From the cell containing the given text, extract its center point as [x, y] coordinate. 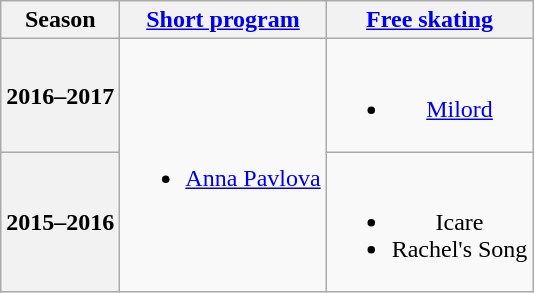
Free skating [430, 20]
Anna Pavlova [223, 166]
Milord [430, 96]
Icare Rachel's Song [430, 222]
Short program [223, 20]
2015–2016 [60, 222]
2016–2017 [60, 96]
Season [60, 20]
